Detect which cell encompasses the target text, then output its [x, y] center coordinate. 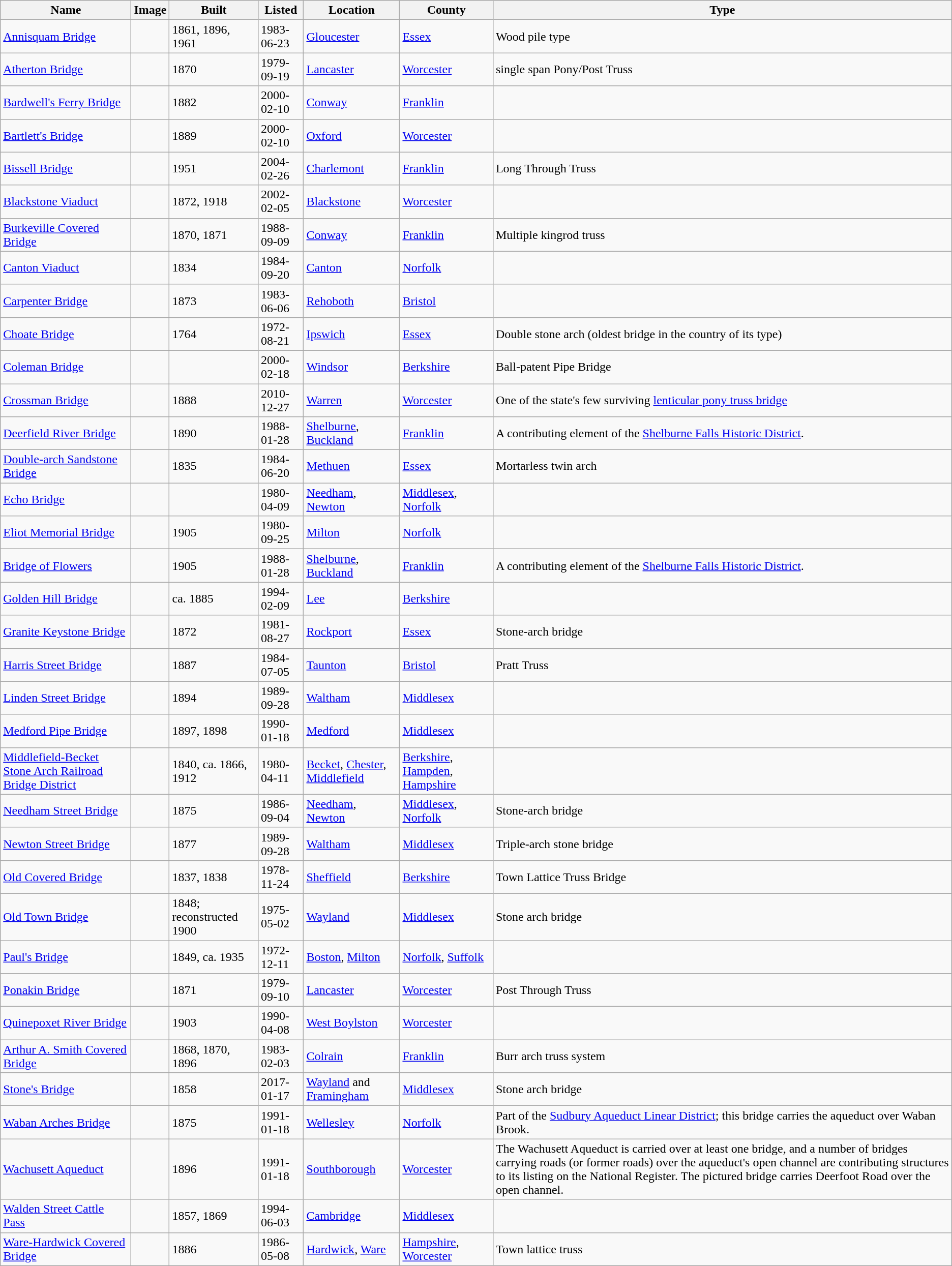
1990-01-18 [281, 731]
Triple-arch stone bridge [722, 844]
Newton Street Bridge [66, 844]
Ball-patent Pipe Bridge [722, 367]
Burkeville Covered Bridge [66, 235]
1889 [214, 135]
Ponakin Bridge [66, 990]
Image [151, 10]
Charlemont [352, 169]
Town lattice truss [722, 1249]
1980-04-09 [281, 499]
Sheffield [352, 877]
Cambridge [352, 1216]
Built [214, 10]
1870 [214, 69]
1972-08-21 [281, 334]
Methuen [352, 467]
Waban Arches Bridge [66, 1123]
1984-09-20 [281, 267]
2000-02-18 [281, 367]
Bardwell's Ferry Bridge [66, 103]
Walden Street Cattle Pass [66, 1216]
Harris Street Bridge [66, 665]
Becket, Chester, Middlefield [352, 771]
Blackstone [352, 201]
Rehoboth [352, 301]
single span Pony/Post Truss [722, 69]
Gloucester [352, 37]
1888 [214, 400]
Wayland and Framingham [352, 1089]
Boston, Milton [352, 957]
1951 [214, 169]
1979-09-19 [281, 69]
1861, 1896, 1961 [214, 37]
Choate Bridge [66, 334]
1857, 1869 [214, 1216]
Stone's Bridge [66, 1089]
Quinepoxet River Bridge [66, 1023]
Old Town Bridge [66, 917]
1849, ca. 1935 [214, 957]
1975-05-02 [281, 917]
Location [352, 10]
1986-05-08 [281, 1249]
Carpenter Bridge [66, 301]
2004-02-26 [281, 169]
Hardwick, Ware [352, 1249]
Ware-Hardwick Covered Bridge [66, 1249]
Canton [352, 267]
1868, 1870, 1896 [214, 1057]
Coleman Bridge [66, 367]
1840, ca. 1866, 1912 [214, 771]
Wood pile type [722, 37]
Post Through Truss [722, 990]
Atherton Bridge [66, 69]
1858 [214, 1089]
1980-09-25 [281, 533]
Colrain [352, 1057]
1887 [214, 665]
1990-04-08 [281, 1023]
1897, 1898 [214, 731]
Pratt Truss [722, 665]
Medford [352, 731]
Crossman Bridge [66, 400]
1872 [214, 631]
Name [66, 10]
Milton [352, 533]
1994-06-03 [281, 1216]
Southborough [352, 1169]
1886 [214, 1249]
Multiple kingrod truss [722, 235]
1984-07-05 [281, 665]
1894 [214, 698]
Berkshire, Hampden, Hampshire [447, 771]
1882 [214, 103]
1972-12-11 [281, 957]
1848; reconstructed 1900 [214, 917]
1896 [214, 1169]
1873 [214, 301]
1835 [214, 467]
Paul's Bridge [66, 957]
2017-01-17 [281, 1089]
Rockport [352, 631]
Town Lattice Truss Bridge [722, 877]
1837, 1838 [214, 877]
1764 [214, 334]
Lee [352, 599]
Long Through Truss [722, 169]
Double-arch Sandstone Bridge [66, 467]
Annisquam Bridge [66, 37]
Norfolk, Suffolk [447, 957]
Oxford [352, 135]
Golden Hill Bridge [66, 599]
Echo Bridge [66, 499]
Medford Pipe Bridge [66, 731]
1890 [214, 433]
1983-02-03 [281, 1057]
One of the state's few surviving lenticular pony truss bridge [722, 400]
Arthur A. Smith Covered Bridge [66, 1057]
Blackstone Viaduct [66, 201]
1986-09-04 [281, 810]
1981-08-27 [281, 631]
1871 [214, 990]
Part of the Sudbury Aqueduct Linear District; this bridge carries the aqueduct over Waban Brook. [722, 1123]
1978-11-24 [281, 877]
Double stone arch (oldest bridge in the country of its type) [722, 334]
Bartlett's Bridge [66, 135]
West Boylston [352, 1023]
Bissell Bridge [66, 169]
Type [722, 10]
Granite Keystone Bridge [66, 631]
Ipswich [352, 334]
1872, 1918 [214, 201]
County [447, 10]
Warren [352, 400]
Burr arch truss system [722, 1057]
Windsor [352, 367]
Wachusett Aqueduct [66, 1169]
Old Covered Bridge [66, 877]
Listed [281, 10]
1994-02-09 [281, 599]
Hampshire, Worcester [447, 1249]
1983-06-06 [281, 301]
1870, 1871 [214, 235]
Needham Street Bridge [66, 810]
1877 [214, 844]
Middlefield-Becket Stone Arch Railroad Bridge District [66, 771]
1979-09-10 [281, 990]
2002-02-05 [281, 201]
1984-06-20 [281, 467]
ca. 1885 [214, 599]
1980-04-11 [281, 771]
Wayland [352, 917]
Mortarless twin arch [722, 467]
2010-12-27 [281, 400]
Taunton [352, 665]
Deerfield River Bridge [66, 433]
1983-06-23 [281, 37]
Linden Street Bridge [66, 698]
Canton Viaduct [66, 267]
1903 [214, 1023]
1834 [214, 267]
Wellesley [352, 1123]
Bridge of Flowers [66, 565]
1988-09-09 [281, 235]
Eliot Memorial Bridge [66, 533]
